Scan for the cell matching the given text and deliver its (X, Y) coordinate at center. 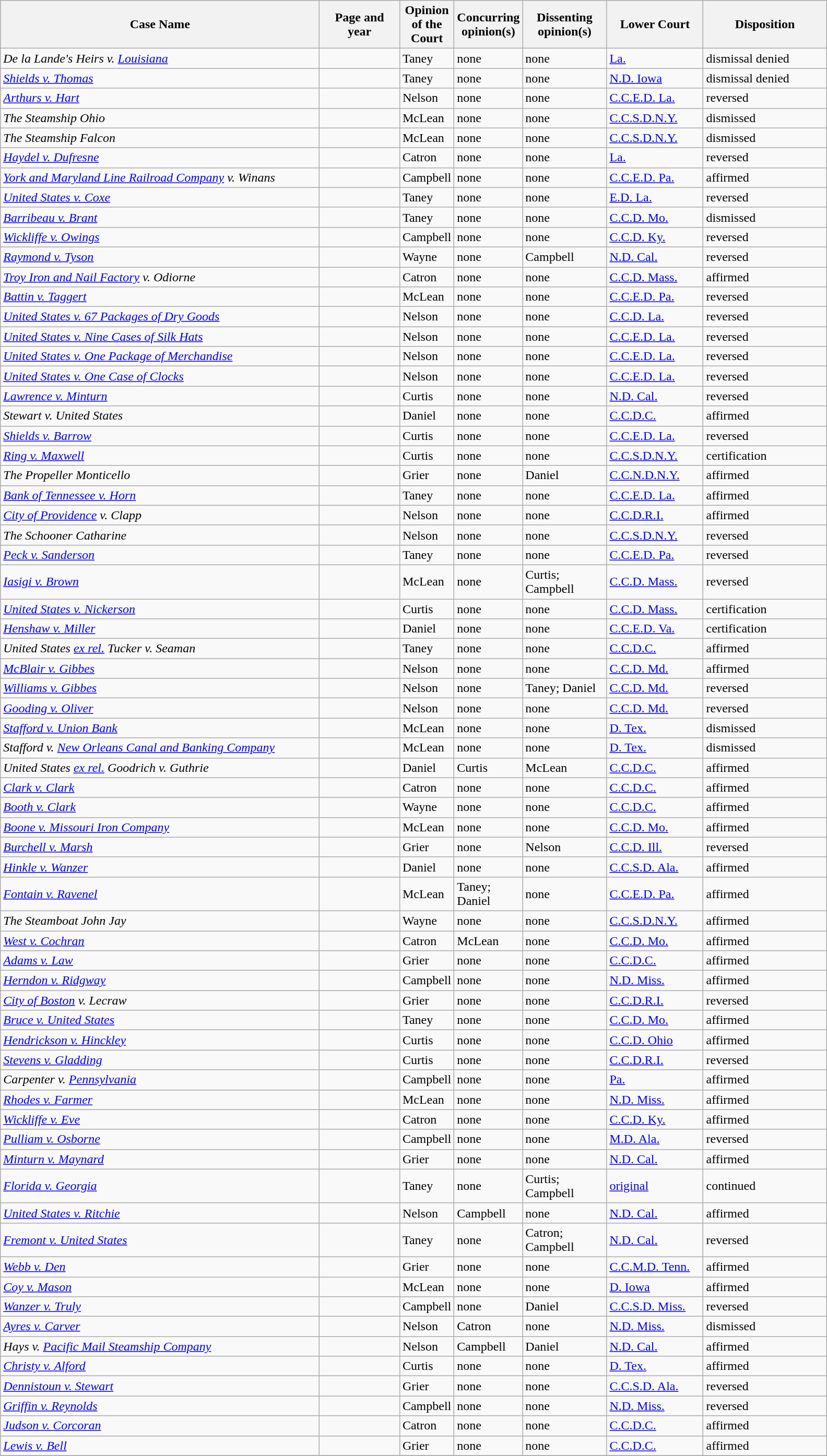
Dennistoun v. Stewart (160, 1386)
Raymond v. Tyson (160, 257)
C.C.S.D. Miss. (655, 1307)
Wanzer v. Truly (160, 1307)
Pulliam v. Osborne (160, 1139)
Hays v. Pacific Mail Steamship Company (160, 1346)
Troy Iron and Nail Factory v. Odiorne (160, 277)
Dissenting opinion(s) (565, 25)
United States v. 67 Packages of Dry Goods (160, 317)
Henshaw v. Miller (160, 629)
Herndon v. Ridgway (160, 981)
Lawrence v. Minturn (160, 396)
Lower Court (655, 25)
The Steamship Ohio (160, 118)
Shields v. Thomas (160, 78)
Carpenter v. Pennsylvania (160, 1080)
United States v. Ritchie (160, 1213)
City of Boston v. Lecraw (160, 1000)
Shields v. Barrow (160, 436)
Case Name (160, 25)
United States ex rel. Goodrich v. Guthrie (160, 768)
Opinion of the Court (427, 25)
Stafford v. Union Bank (160, 728)
C.C.D. Ill. (655, 847)
Stevens v. Gladding (160, 1060)
Adams v. Law (160, 961)
Stewart v. United States (160, 416)
Burchell v. Marsh (160, 847)
United States v. One Package of Merchandise (160, 356)
United States ex rel. Tucker v. Seaman (160, 649)
United States v. Nine Cases of Silk Hats (160, 337)
Haydel v. Dufresne (160, 158)
Gooding v. Oliver (160, 708)
C.C.N.D.N.Y. (655, 475)
Page and year (360, 25)
Arthurs v. Hart (160, 98)
E.D. La. (655, 197)
De la Lande's Heirs v. Louisiana (160, 58)
United States v. Coxe (160, 197)
D. Iowa (655, 1286)
Catron; Campbell (565, 1240)
Hinkle v. Wanzer (160, 867)
Pa. (655, 1080)
Disposition (765, 25)
Battin v. Taggert (160, 297)
Hendrickson v. Hinckley (160, 1040)
C.C.D. La. (655, 317)
Ring v. Maxwell (160, 456)
Lewis v. Bell (160, 1446)
York and Maryland Line Railroad Company v. Winans (160, 177)
Ayres v. Carver (160, 1327)
C.C.M.D. Tenn. (655, 1267)
Booth v. Clark (160, 807)
Boone v. Missouri Iron Company (160, 827)
C.C.E.D. Va. (655, 629)
Minturn v. Maynard (160, 1159)
The Schooner Catharine (160, 535)
C.C.D. Ohio (655, 1040)
Griffin v. Reynolds (160, 1406)
Fremont v. United States (160, 1240)
Wickliffe v. Eve (160, 1119)
The Propeller Monticello (160, 475)
Bruce v. United States (160, 1020)
Williams v. Gibbes (160, 688)
McBlair v. Gibbes (160, 669)
Bank of Tennessee v. Horn (160, 495)
Barribeau v. Brant (160, 217)
United States v. One Case of Clocks (160, 376)
Wickliffe v. Owings (160, 237)
N.D. Iowa (655, 78)
M.D. Ala. (655, 1139)
Concurring opinion(s) (489, 25)
The Steamship Falcon (160, 138)
Iasigi v. Brown (160, 581)
City of Providence v. Clapp (160, 515)
The Steamboat John Jay (160, 921)
Coy v. Mason (160, 1286)
Judson v. Corcoran (160, 1426)
Christy v. Alford (160, 1366)
Webb v. Den (160, 1267)
Stafford v. New Orleans Canal and Banking Company (160, 748)
original (655, 1186)
Peck v. Sanderson (160, 555)
Clark v. Clark (160, 787)
United States v. Nickerson (160, 609)
Rhodes v. Farmer (160, 1100)
Fontain v. Ravenel (160, 893)
West v. Cochran (160, 941)
Florida v. Georgia (160, 1186)
continued (765, 1186)
